Pinpoint the cell where the given text exists, returning its (x, y) midpoint coordinate. 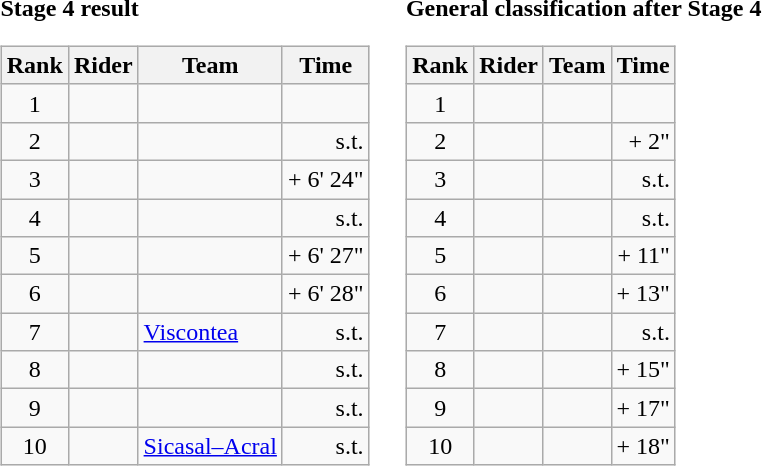
Viscontea (210, 332)
+ 13" (643, 294)
+ 18" (643, 446)
+ 17" (643, 408)
+ 2" (643, 141)
+ 6' 24" (326, 179)
+ 6' 27" (326, 256)
+ 6' 28" (326, 294)
+ 11" (643, 256)
+ 15" (643, 370)
Sicasal–Acral (210, 446)
